Identify which cell holds the provided text, then report its (X, Y) central coordinate. 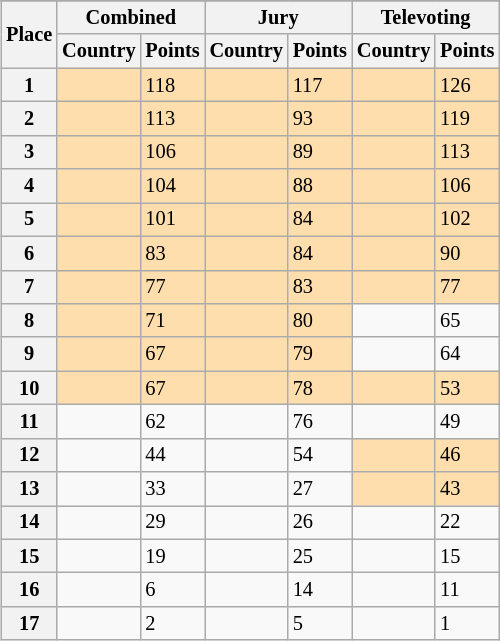
43 (467, 489)
13 (29, 489)
126 (467, 85)
8 (29, 321)
79 (320, 354)
17 (29, 624)
12 (29, 455)
64 (467, 354)
54 (320, 455)
9 (29, 354)
27 (320, 489)
Place (29, 34)
80 (320, 321)
Jury (278, 18)
26 (320, 523)
89 (320, 152)
90 (467, 253)
Combined (130, 18)
25 (320, 556)
71 (172, 321)
22 (467, 523)
62 (172, 422)
3 (29, 152)
4 (29, 186)
53 (467, 388)
102 (467, 220)
16 (29, 590)
65 (467, 321)
Televoting (426, 18)
93 (320, 119)
117 (320, 85)
33 (172, 489)
10 (29, 388)
44 (172, 455)
118 (172, 85)
19 (172, 556)
29 (172, 523)
46 (467, 455)
104 (172, 186)
78 (320, 388)
101 (172, 220)
7 (29, 287)
119 (467, 119)
88 (320, 186)
49 (467, 422)
76 (320, 422)
